Extract the [x, y] coordinate from the center of the cell holding the provided text.  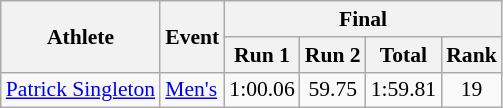
Run 1 [262, 55]
Run 2 [333, 55]
Total [404, 55]
Event [192, 36]
1:00.06 [262, 90]
Patrick Singleton [80, 90]
59.75 [333, 90]
1:59.81 [404, 90]
Men's [192, 90]
Athlete [80, 36]
19 [472, 90]
Rank [472, 55]
Final [362, 19]
